Search for the cell housing the specified text and yield its (x, y) center coordinate. 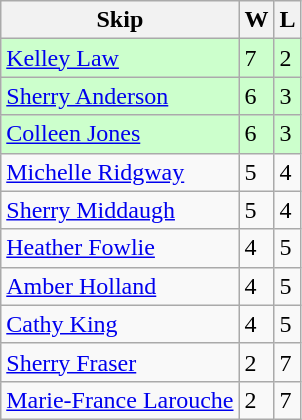
Marie-France Larouche (120, 400)
Sherry Fraser (120, 362)
Heather Fowlie (120, 248)
L (288, 20)
Michelle Ridgway (120, 172)
Skip (120, 20)
Cathy King (120, 324)
Sherry Anderson (120, 96)
Sherry Middaugh (120, 210)
Colleen Jones (120, 134)
W (256, 20)
Kelley Law (120, 58)
Amber Holland (120, 286)
